Pinpoint the cell where the given text exists, returning its (x, y) midpoint coordinate. 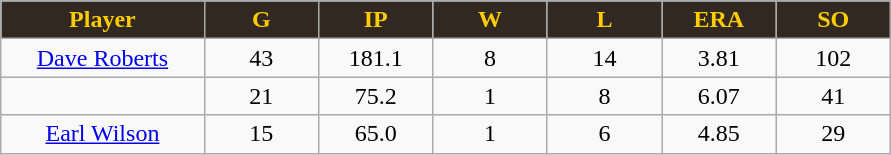
L (604, 20)
29 (833, 134)
3.81 (719, 58)
IP (375, 20)
G (261, 20)
Player (102, 20)
4.85 (719, 134)
Earl Wilson (102, 134)
ERA (719, 20)
65.0 (375, 134)
75.2 (375, 96)
6.07 (719, 96)
Dave Roberts (102, 58)
6 (604, 134)
15 (261, 134)
SO (833, 20)
21 (261, 96)
W (490, 20)
14 (604, 58)
43 (261, 58)
181.1 (375, 58)
41 (833, 96)
102 (833, 58)
